Detect which cell encompasses the target text, then output its [X, Y] center coordinate. 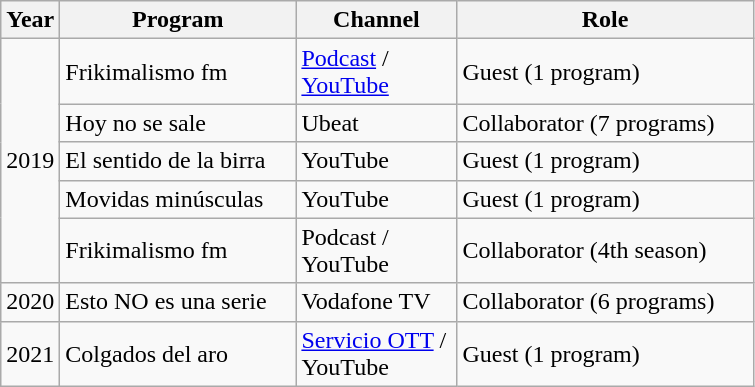
Year [30, 20]
Ubeat [376, 123]
Role [605, 20]
Servicio OTT / YouTube [376, 354]
2020 [30, 302]
Movidas minúsculas [178, 199]
Collaborator (4th season) [605, 250]
Colgados del aro [178, 354]
Program [178, 20]
Hoy no se sale [178, 123]
El sentido de la birra [178, 161]
Channel [376, 20]
Esto NO es una serie [178, 302]
2019 [30, 161]
Collaborator (7 programs) [605, 123]
2021 [30, 354]
Vodafone TV [376, 302]
Collaborator (6 programs) [605, 302]
